For the text-containing cell, return its midpoint in [x, y] coordinate format. 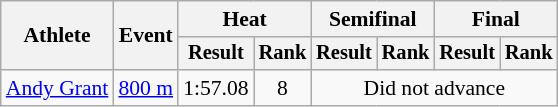
Athlete [58, 36]
Event [146, 36]
Did not advance [434, 88]
Semifinal [372, 19]
Heat [244, 19]
Final [496, 19]
8 [283, 88]
1:57.08 [216, 88]
Andy Grant [58, 88]
800 m [146, 88]
